Find where the given text appears and provide that cell's center as (X, Y) coordinate. 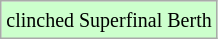
clinched Superfinal Berth (109, 20)
